For the text-containing cell, return its midpoint in (X, Y) coordinate format. 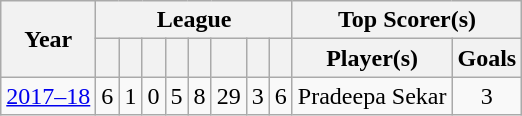
Player(s) (372, 58)
Year (48, 39)
8 (200, 96)
1 (130, 96)
2017–18 (48, 96)
0 (154, 96)
Pradeepa Sekar (372, 96)
League (194, 20)
5 (176, 96)
Top Scorer(s) (406, 20)
Goals (487, 58)
29 (228, 96)
